Identify which cell holds the provided text, then report its (x, y) central coordinate. 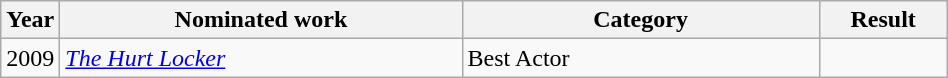
Nominated work (261, 20)
Best Actor (640, 58)
Result (883, 20)
Year (30, 20)
Category (640, 20)
2009 (30, 58)
The Hurt Locker (261, 58)
